Return the (x, y) coordinate for the center point of the cell that contains the specified text.  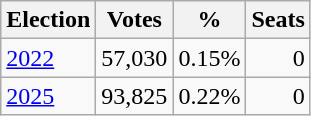
0.15% (210, 58)
2025 (48, 96)
57,030 (134, 58)
Votes (134, 20)
% (210, 20)
2022 (48, 58)
Seats (278, 20)
Election (48, 20)
0.22% (210, 96)
93,825 (134, 96)
